Detect which cell encompasses the target text, then output its [X, Y] center coordinate. 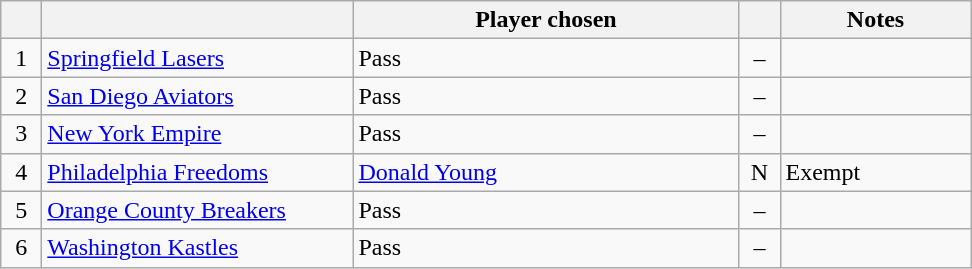
1 [22, 58]
Player chosen [546, 20]
4 [22, 172]
Donald Young [546, 172]
2 [22, 96]
5 [22, 210]
Orange County Breakers [198, 210]
Springfield Lasers [198, 58]
Notes [876, 20]
Philadelphia Freedoms [198, 172]
6 [22, 248]
Exempt [876, 172]
3 [22, 134]
New York Empire [198, 134]
San Diego Aviators [198, 96]
Washington Kastles [198, 248]
N [760, 172]
